Identify which cell holds the provided text, then report its (x, y) central coordinate. 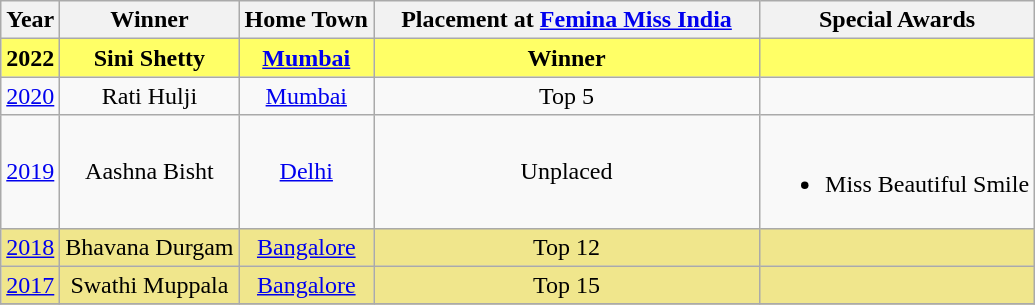
Sini Shetty (150, 58)
2020 (30, 96)
Delhi (306, 172)
Rati Hulji (150, 96)
Swathi Muppala (150, 285)
2019 (30, 172)
Top 12 (567, 247)
Top 5 (567, 96)
Year (30, 20)
2017 (30, 285)
Aashna Bisht (150, 172)
Top 15 (567, 285)
2022 (30, 58)
Placement at Femina Miss India (567, 20)
Bhavana Durgam (150, 247)
Unplaced (567, 172)
2018 (30, 247)
Special Awards (898, 20)
Home Town (306, 20)
Miss Beautiful Smile (898, 172)
